Detect which cell encompasses the target text, then output its (X, Y) center coordinate. 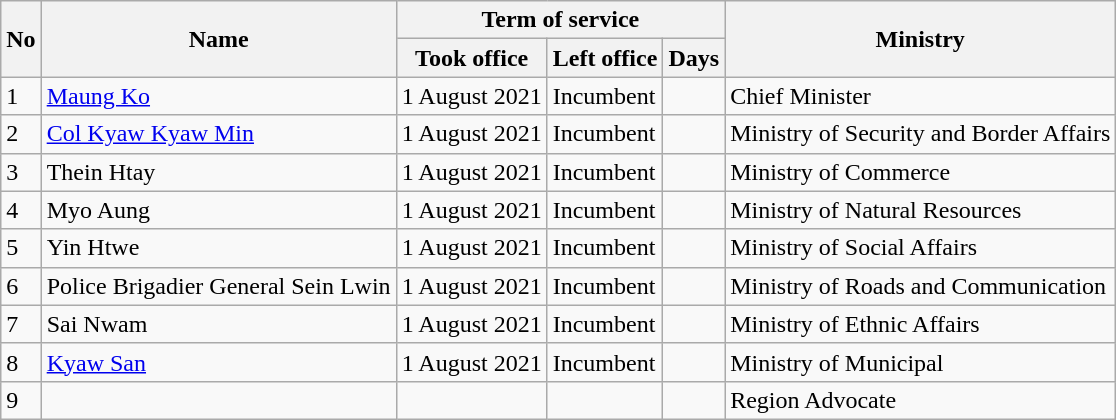
4 (21, 210)
No (21, 39)
Myo Aung (218, 210)
Maung Ko (218, 96)
Col Kyaw Kyaw Min (218, 134)
Ministry of Municipal (920, 362)
Yin Htwe (218, 248)
7 (21, 324)
Chief Minister (920, 96)
Ministry (920, 39)
8 (21, 362)
Ministry of Ethnic Affairs (920, 324)
Term of service (560, 20)
3 (21, 172)
Ministry of Social Affairs (920, 248)
Left office (605, 58)
9 (21, 400)
Took office (472, 58)
Ministry of Roads and Communication (920, 286)
Police Brigadier General Sein Lwin (218, 286)
6 (21, 286)
Thein Htay (218, 172)
5 (21, 248)
Ministry of Security and Border Affairs (920, 134)
Kyaw San (218, 362)
Name (218, 39)
Sai Nwam (218, 324)
1 (21, 96)
Ministry of Commerce (920, 172)
Ministry of Natural Resources (920, 210)
2 (21, 134)
Region Advocate (920, 400)
Days (694, 58)
